Extract the [X, Y] coordinate from the center of the cell holding the provided text.  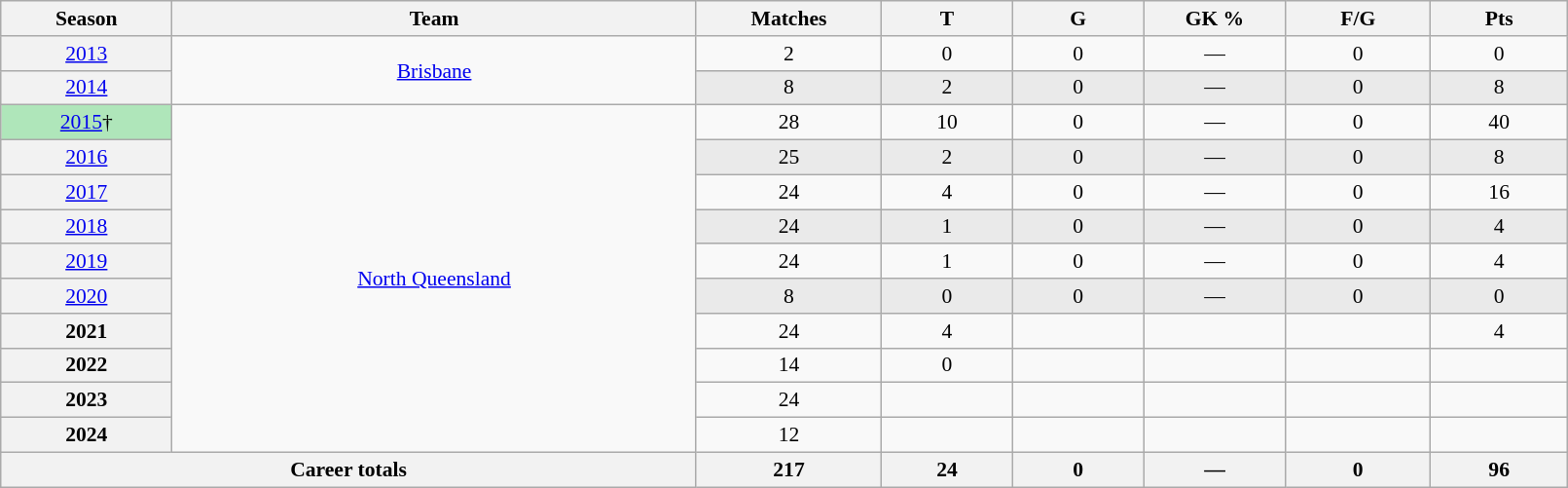
2014 [87, 88]
217 [788, 469]
2015† [87, 123]
40 [1499, 123]
T [948, 19]
Season [87, 19]
2022 [87, 365]
14 [788, 365]
Career totals [348, 469]
2024 [87, 435]
F/G [1358, 19]
Brisbane [434, 70]
2016 [87, 158]
25 [788, 158]
2019 [87, 262]
North Queensland [434, 279]
Team [434, 19]
G [1078, 19]
10 [948, 123]
Matches [788, 19]
GK % [1215, 19]
2021 [87, 331]
2017 [87, 192]
2023 [87, 400]
96 [1499, 469]
12 [788, 435]
28 [788, 123]
Pts [1499, 19]
2020 [87, 296]
16 [1499, 192]
2013 [87, 54]
2018 [87, 227]
